Provide the (X, Y) coordinate of the cell's center where the given text is located.  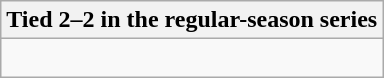
Tied 2–2 in the regular-season series (192, 20)
